For the text-containing cell, return its midpoint in [x, y] coordinate format. 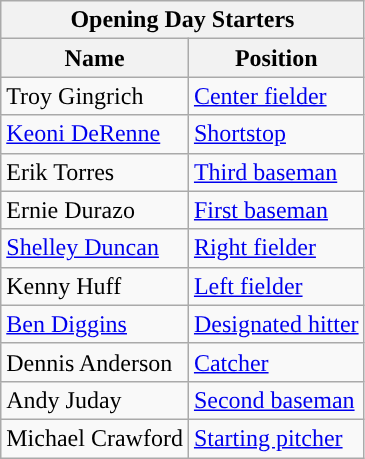
Opening Day Starters [182, 20]
Designated hitter [276, 324]
Shelley Duncan [95, 248]
Name [95, 58]
Kenny Huff [95, 286]
Andy Juday [95, 400]
Second baseman [276, 400]
Catcher [276, 362]
Troy Gingrich [95, 96]
Dennis Anderson [95, 362]
Right fielder [276, 248]
Ernie Durazo [95, 210]
First baseman [276, 210]
Third baseman [276, 172]
Starting pitcher [276, 438]
Center fielder [276, 96]
Left fielder [276, 286]
Position [276, 58]
Ben Diggins [95, 324]
Shortstop [276, 134]
Erik Torres [95, 172]
Keoni DeRenne [95, 134]
Michael Crawford [95, 438]
